From the cell containing the given text, extract its center point as (X, Y) coordinate. 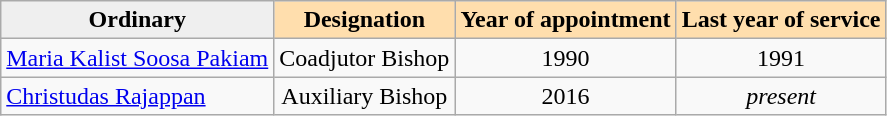
Maria Kalist Soosa Pakiam (138, 58)
Christudas Rajappan (138, 96)
Auxiliary Bishop (364, 96)
2016 (566, 96)
Coadjutor Bishop (364, 58)
Last year of service (781, 20)
Year of appointment (566, 20)
Designation (364, 20)
Ordinary (138, 20)
present (781, 96)
1990 (566, 58)
1991 (781, 58)
